Output the [X, Y] coordinate of the center of the cell containing the given text.  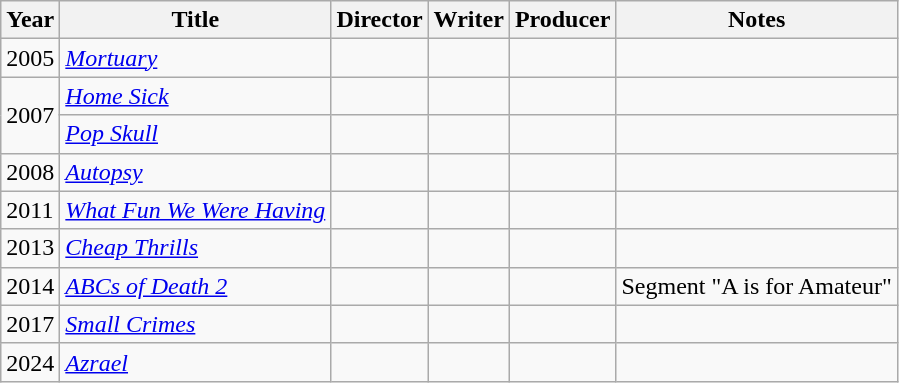
Segment "A is for Amateur" [756, 286]
Director [380, 20]
2005 [30, 58]
What Fun We Were Having [196, 210]
Producer [562, 20]
Home Sick [196, 96]
2007 [30, 115]
Mortuary [196, 58]
2024 [30, 362]
Pop Skull [196, 134]
2017 [30, 324]
Title [196, 20]
Writer [468, 20]
ABCs of Death 2 [196, 286]
Cheap Thrills [196, 248]
Notes [756, 20]
Year [30, 20]
Autopsy [196, 172]
2008 [30, 172]
2013 [30, 248]
2014 [30, 286]
Azrael [196, 362]
Small Crimes [196, 324]
2011 [30, 210]
